Scan for the cell matching the given text and deliver its [x, y] coordinate at center. 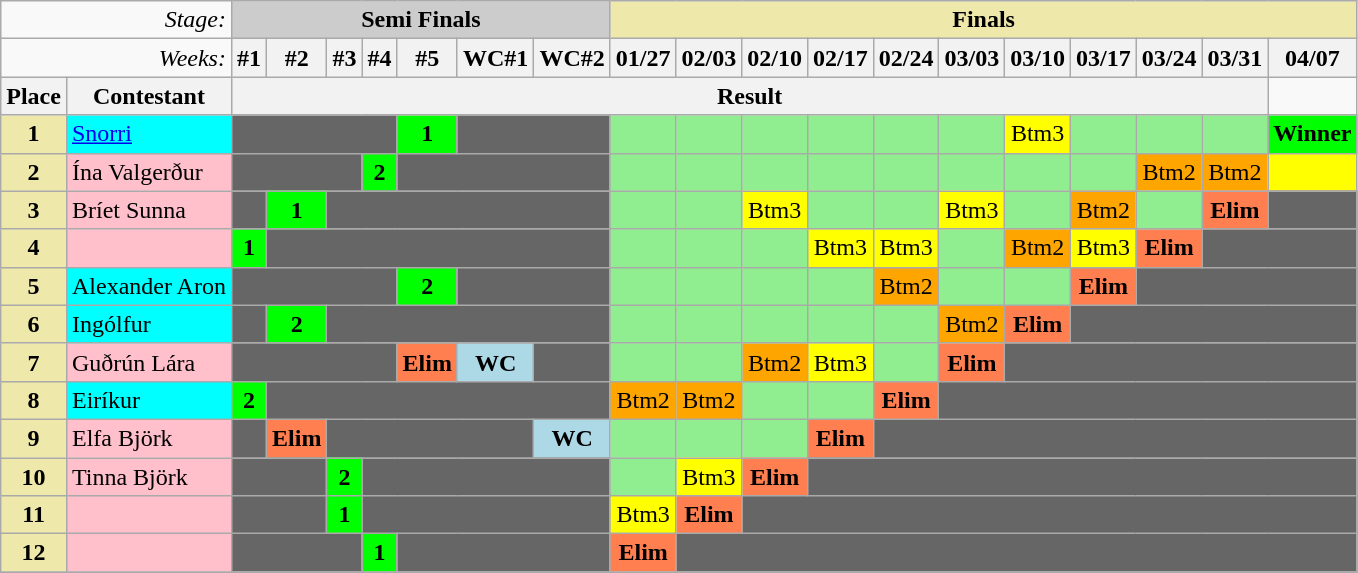
02/10 [775, 58]
Ína Valgerður [148, 172]
01/27 [643, 58]
WC#1 [495, 58]
#3 [344, 58]
04/07 [1312, 58]
Eiríkur [148, 400]
03/31 [1235, 58]
Place [34, 96]
Ingólfur [148, 324]
03/03 [972, 58]
02/17 [840, 58]
Tinna Björk [148, 477]
#4 [380, 58]
Result [749, 96]
10 [34, 477]
Elfa Björk [148, 438]
Snorri [148, 134]
02/24 [906, 58]
02/03 [709, 58]
6 [34, 324]
12 [34, 553]
Stage: [116, 20]
03/10 [1038, 58]
9 [34, 438]
11 [34, 515]
Semi Finals [420, 20]
Weeks: [116, 58]
Contestant [148, 96]
Bríet Sunna [148, 210]
03/17 [1103, 58]
#2 [297, 58]
8 [34, 400]
WC#2 [572, 58]
Guðrún Lára [148, 362]
03/24 [1169, 58]
Finals [984, 20]
7 [34, 362]
5 [34, 286]
Alexander Aron [148, 286]
Winner [1312, 134]
4 [34, 248]
#5 [427, 58]
3 [34, 210]
#1 [248, 58]
